Pinpoint the cell where the given text exists, returning its [X, Y] midpoint coordinate. 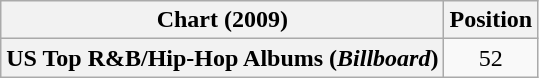
US Top R&B/Hip-Hop Albums (Billboard) [222, 58]
Position [491, 20]
52 [491, 58]
Chart (2009) [222, 20]
